Output the [X, Y] coordinate of the center of the cell containing the given text.  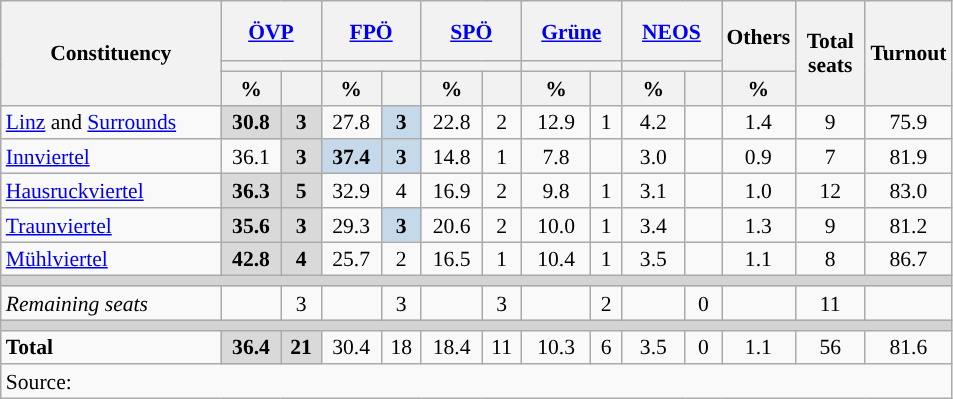
8 [830, 259]
6 [606, 347]
NEOS [671, 31]
20.6 [452, 225]
7 [830, 157]
1.3 [759, 225]
9.8 [556, 191]
Source: [476, 382]
30.8 [251, 122]
86.7 [908, 259]
12.9 [556, 122]
3.0 [653, 157]
10.4 [556, 259]
36.4 [251, 347]
22.8 [452, 122]
42.8 [251, 259]
Linz and Surrounds [111, 122]
14.8 [452, 157]
10.3 [556, 347]
56 [830, 347]
75.9 [908, 122]
18 [401, 347]
29.3 [351, 225]
0.9 [759, 157]
5 [301, 191]
Total [111, 347]
81.9 [908, 157]
Hausruckviertel [111, 191]
Others [759, 36]
21 [301, 347]
3.4 [653, 225]
27.8 [351, 122]
Constituency [111, 53]
Grüne [571, 31]
30.4 [351, 347]
Turnout [908, 53]
1.4 [759, 122]
81.6 [908, 347]
83.0 [908, 191]
16.9 [452, 191]
ÖVP [271, 31]
Totalseats [830, 53]
25.7 [351, 259]
36.1 [251, 157]
10.0 [556, 225]
3.1 [653, 191]
37.4 [351, 157]
12 [830, 191]
81.2 [908, 225]
32.9 [351, 191]
SPÖ [471, 31]
7.8 [556, 157]
35.6 [251, 225]
Innviertel [111, 157]
16.5 [452, 259]
Remaining seats [111, 303]
FPÖ [371, 31]
Traunviertel [111, 225]
36.3 [251, 191]
18.4 [452, 347]
Mühlviertel [111, 259]
4.2 [653, 122]
1.0 [759, 191]
